Provide the (X, Y) coordinate of the cell's center where the given text is located.  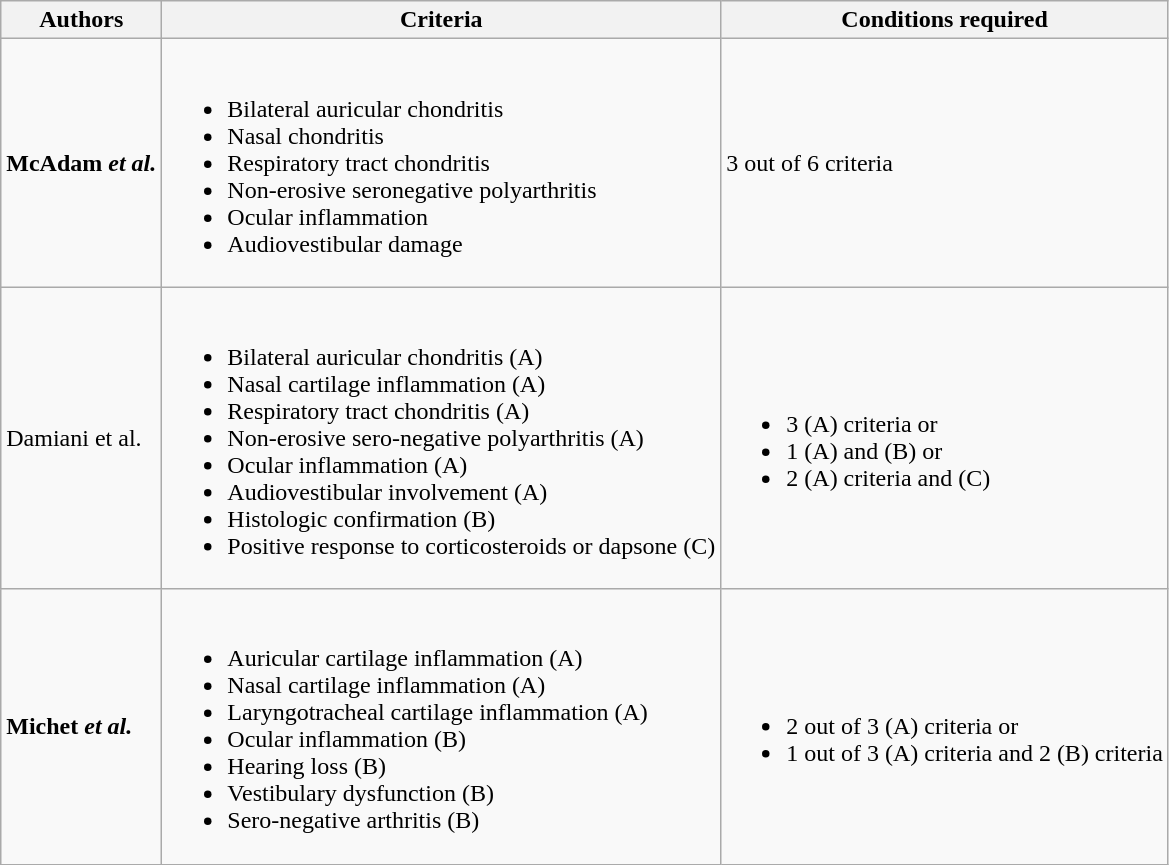
3 (A) criteria or1 (A) and (B) or2 (A) criteria and (C) (945, 438)
Conditions required (945, 20)
McAdam et al. (82, 163)
3 out of 6 criteria (945, 163)
Michet et al. (82, 726)
Damiani et al. (82, 438)
Criteria (442, 20)
2 out of 3 (A) criteria or1 out of 3 (A) criteria and 2 (B) criteria (945, 726)
Authors (82, 20)
